Identify which cell holds the provided text, then report its (X, Y) central coordinate. 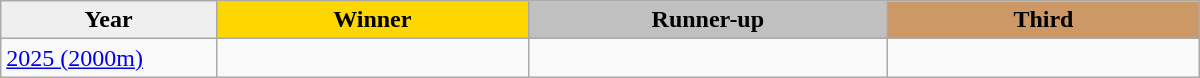
Winner (372, 20)
Third (1044, 20)
Runner-up (708, 20)
Year (109, 20)
2025 (2000m) (109, 58)
